Locate the cell with the specified text and output its (x, y) center coordinate. 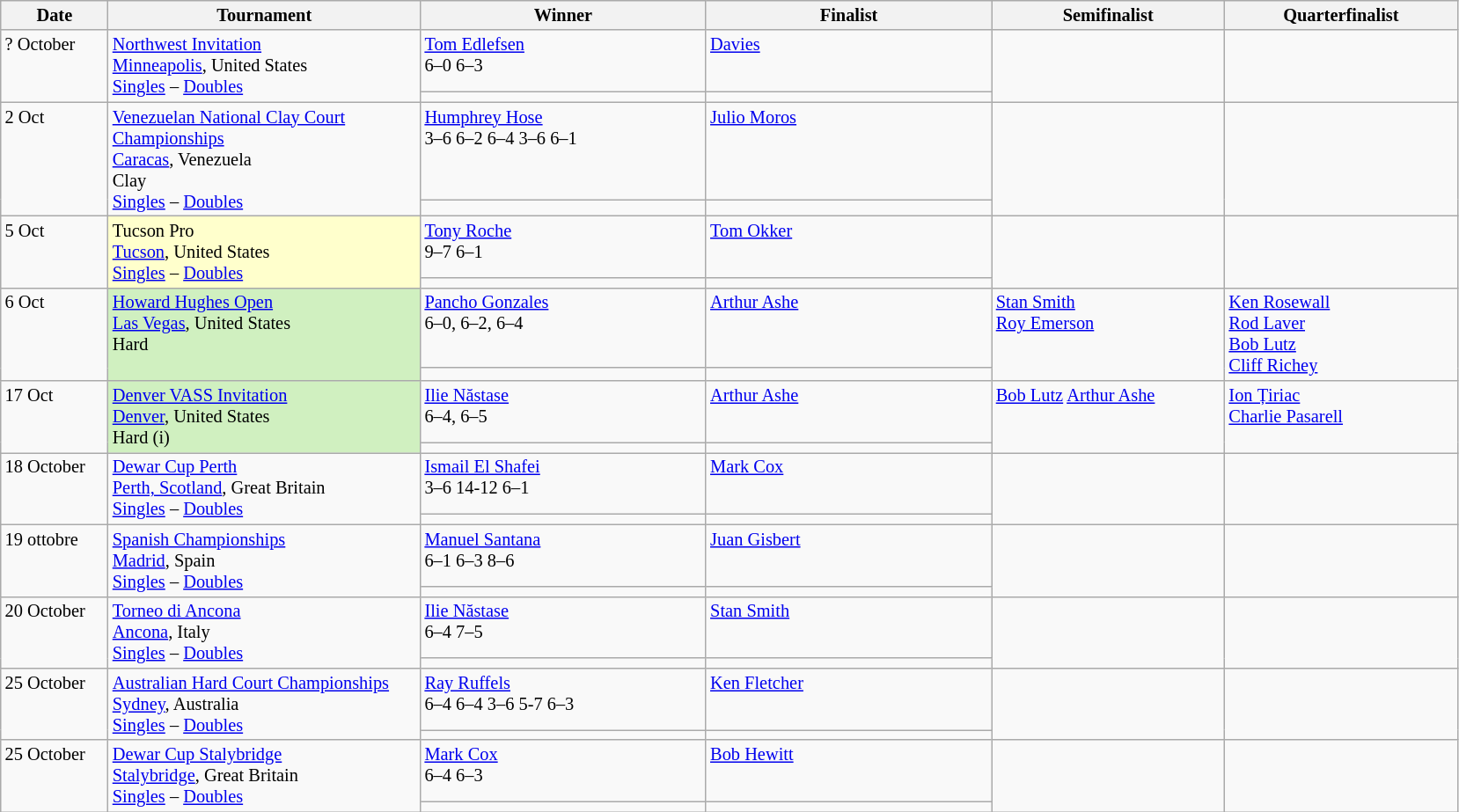
6 Oct (55, 334)
Dewar Cup StalybridgeStalybridge, Great BritainSingles – Doubles (264, 776)
Ismail El Shafei3–6 14-12 6–1 (563, 483)
18 October (55, 488)
Mark Cox (848, 483)
Ray Ruffels6–4 6–4 3–6 5-7 6–3 (563, 699)
Manuel Santana6–1 6–3 8–6 (563, 555)
Davies (848, 61)
Howard Hughes Open Las Vegas, United StatesHard (264, 334)
Humphrey Hose3–6 6–2 6–4 3–6 6–1 (563, 151)
Pancho Gonzales 6–0, 6–2, 6–4 (563, 327)
Bob Lutz Arthur Ashe (1109, 417)
2 Oct (55, 159)
5 Oct (55, 252)
17 Oct (55, 417)
Winner (563, 15)
Northwest InvitationMinneapolis, United StatesSingles – Doubles (264, 66)
Finalist (848, 15)
Quarterfinalist (1341, 15)
Ion Țiriac Charlie Pasarell (1341, 417)
Julio Moros (848, 151)
Tournament (264, 15)
Bob Hewitt (848, 771)
19 ottobre (55, 560)
Torneo di AnconaAncona, ItalySingles – Doubles (264, 633)
Date (55, 15)
Semifinalist (1109, 15)
Denver VASS Invitation Denver, United StatesHard (i) (264, 417)
Dewar Cup PerthPerth, Scotland, Great BritainSingles – Doubles (264, 488)
Venezuelan National Clay Court ChampionshipsCaracas, VenezuelaClaySingles – Doubles (264, 159)
Tony Roche9–7 6–1 (563, 246)
Ken Fletcher (848, 699)
Stan Smith Roy Emerson (1109, 334)
Ilie Năstase6–4, 6–5 (563, 412)
Ilie Năstase6–4 7–5 (563, 627)
Mark Cox6–4 6–3 (563, 771)
Tucson ProTucson, United StatesSingles – Doubles (264, 252)
20 October (55, 633)
Australian Hard Court ChampionshipsSydney, AustraliaSingles – Doubles (264, 704)
Ken Rosewall Rod Laver Bob Lutz Cliff Richey (1341, 334)
Stan Smith (848, 627)
Spanish ChampionshipsMadrid, SpainSingles – Doubles (264, 560)
Tom Edlefsen6–0 6–3 (563, 61)
? October (55, 66)
Tom Okker (848, 246)
Juan Gisbert (848, 555)
